Determine the (X, Y) coordinate at the center of the cell enclosing the given text.  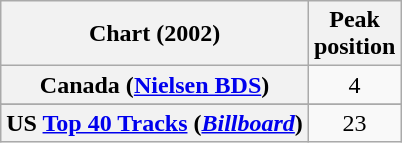
US Top 40 Tracks (Billboard) (155, 123)
Canada (Nielsen BDS) (155, 85)
23 (354, 123)
Peakposition (354, 34)
Chart (2002) (155, 34)
4 (354, 85)
